Pinpoint the cell where the given text exists, returning its (x, y) midpoint coordinate. 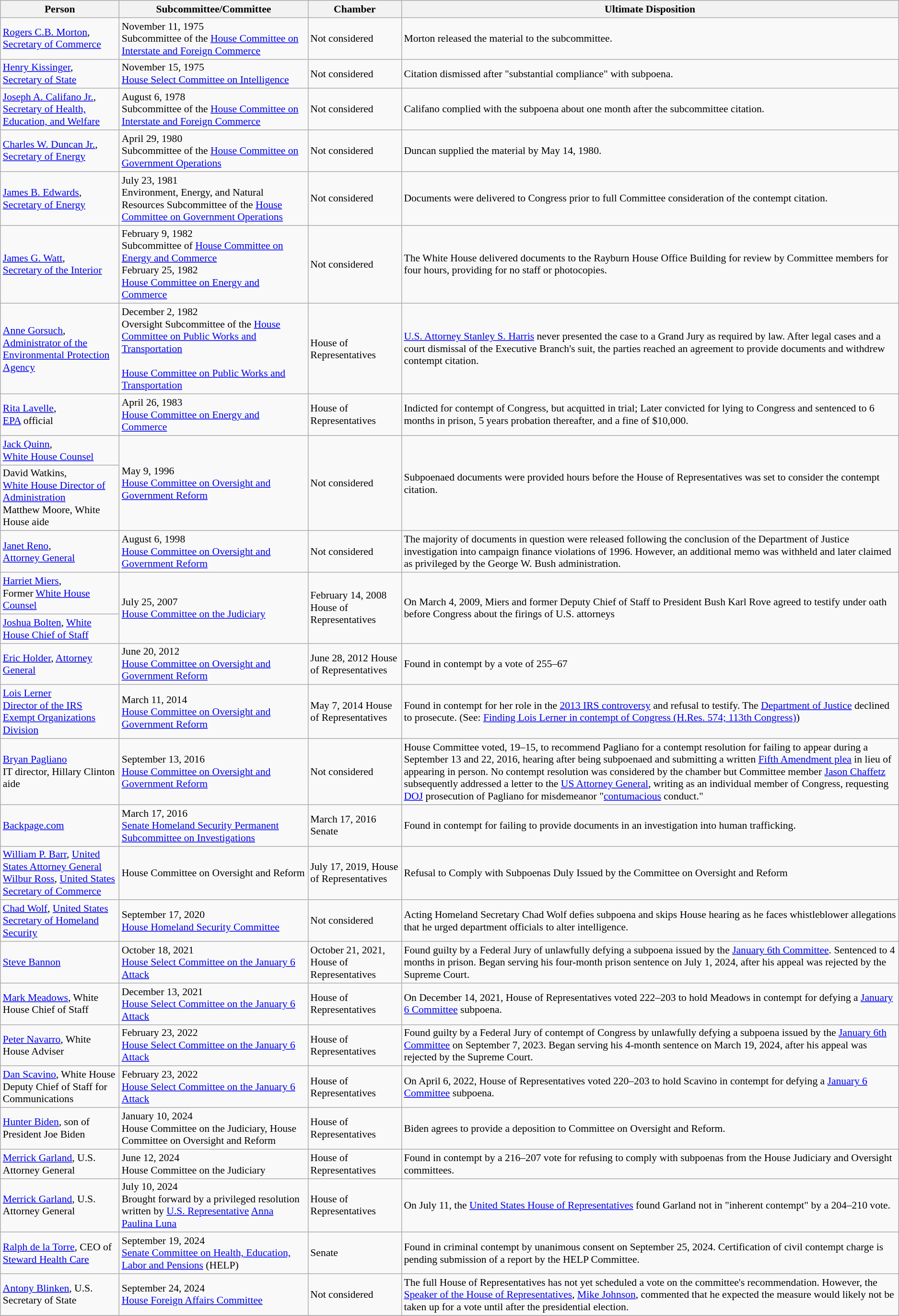
Found in contempt by a vote of 255–67 (650, 664)
Hunter Biden, son of President Joe Biden (60, 1129)
July 23, 1981Environment, Energy, and Natural Resources Subcommittee of the House Committee on Government Operations (214, 199)
On December 14, 2021, House of Representatives voted 222–203 to hold Meadows in contempt for defying a January 6 Committee subpoena. (650, 1004)
May 7, 2014 House of Representatives (355, 712)
July 10, 2024Brought forward by a privileged resolution written by U.S. Representative Anna Paulina Luna (214, 1205)
Documents were delivered to Congress prior to full Committee consideration of the contempt citation. (650, 199)
February 14, 2008 House of Representatives (355, 608)
Senate (355, 1254)
On April 6, 2022, House of Representatives voted 220–203 to hold Scavino in contempt for defying a January 6 Committee subpoena. (650, 1087)
April 29, 1980Subcommittee of the House Committee on Government Operations (214, 151)
April 26, 1983House Committee on Energy and Commerce (214, 415)
David Watkins,White House Director of AdministrationMatthew Moore, White House aide (60, 498)
Chamber (355, 9)
Rogers C.B. Morton,Secretary of Commerce (60, 38)
Ralph de la Torre, CEO of Steward Health Care (60, 1254)
Morton released the material to the subcommittee. (650, 38)
November 15, 1975House Select Committee on Intelligence (214, 74)
Citation dismissed after "substantial compliance" with subpoena. (650, 74)
Refusal to Comply with Subpoenas Duly Issued by the Committee on Oversight and Reform (650, 873)
July 25, 2007House Committee on the Judiciary (214, 608)
September 13, 2016 House Committee on Oversight and Government Reform (214, 772)
June 12, 2024House Committee on the Judiciary (214, 1163)
September 19, 2024Senate Committee on Health, Education, Labor and Pensions (HELP) (214, 1254)
Person (60, 9)
On July 11, the United States House of Representatives found Garland not in "inherent contempt" by a 204–210 vote. (650, 1205)
Lois LernerDirector of the IRS Exempt Organizations Division (60, 712)
August 6, 1998House Committee on Oversight and Government Reform (214, 552)
Found in contempt for failing to provide documents in an investigation into human trafficking. (650, 826)
July 17, 2019, House of Representatives (355, 873)
Henry Kissinger,Secretary of State (60, 74)
William P. Barr, United States Attorney GeneralWilbur Ross, United States Secretary of Commerce (60, 873)
Janet Reno,Attorney General (60, 552)
Harriet Miers,Former White House Counsel (60, 594)
March 11, 2014 House Committee on Oversight and Government Reform (214, 712)
James G. Watt,Secretary of the Interior (60, 265)
Duncan supplied the material by May 14, 1980. (650, 151)
September 24, 2024House Foreign Affairs Committee (214, 1295)
James B. Edwards,Secretary of Energy (60, 199)
Antony Blinken, U.S. Secretary of State (60, 1295)
Subpoenaed documents were provided hours before the House of Representatives was set to consider the contempt citation. (650, 483)
Biden agrees to provide a deposition to Committee on Oversight and Reform. (650, 1129)
Peter Navarro, White House Adviser (60, 1046)
October 18, 2021House Select Committee on the January 6 Attack (214, 962)
September 17, 2020House Homeland Security Committee (214, 921)
Subcommittee/Committee (214, 9)
December 13, 2021House Select Committee on the January 6 Attack (214, 1004)
Joshua Bolten, White House Chief of Staff (60, 628)
February 9, 1982Subcommittee of House Committee on Energy and CommerceFebruary 25, 1982House Committee on Energy and Commerce (214, 265)
August 6, 1978Subcommittee of the House Committee on Interstate and Foreign Commerce (214, 109)
October 21, 2021, House of Representatives (355, 962)
November 11, 1975Subcommittee of the House Committee on Interstate and Foreign Commerce (214, 38)
January 10, 2024House Committee on the Judiciary, House Committee on Oversight and Reform (214, 1129)
Califano complied with the subpoena about one month after the subcommittee citation. (650, 109)
Anne Gorsuch,Administrator of the Environmental Protection Agency (60, 349)
House Committee on Oversight and Reform (214, 873)
Mark Meadows, White House Chief of Staff (60, 1004)
Bryan PaglianoIT director, Hillary Clinton aide (60, 772)
Dan Scavino, White House Deputy Chief of Staff for Communications (60, 1087)
Found in contempt by a 216–207 vote for refusing to comply with subpoenas from the House Judiciary and Oversight committees. (650, 1163)
May 9, 1996House Committee on Oversight and Government Reform (214, 483)
Steve Bannon (60, 962)
Rita Lavelle,EPA official (60, 415)
December 2, 1982Oversight Subcommittee of the House Committee on Public Works and TransportationHouse Committee on Public Works and Transportation (214, 349)
Charles W. Duncan Jr.,Secretary of Energy (60, 151)
March 17, 2016 Senate (355, 826)
Joseph A. Califano Jr.,Secretary of Health, Education, and Welfare (60, 109)
June 20, 2012 House Committee on Oversight and Government Reform (214, 664)
Ultimate Disposition (650, 9)
March 17, 2016Senate Homeland Security Permanent Subcommittee on Investigations (214, 826)
Chad Wolf, United States Secretary of Homeland Security (60, 921)
Backpage.com (60, 826)
June 28, 2012 House of Representatives (355, 664)
Eric Holder, Attorney General (60, 664)
Jack Quinn,White House Counsel (60, 450)
